Pinpoint the cell where the given text exists, returning its (x, y) midpoint coordinate. 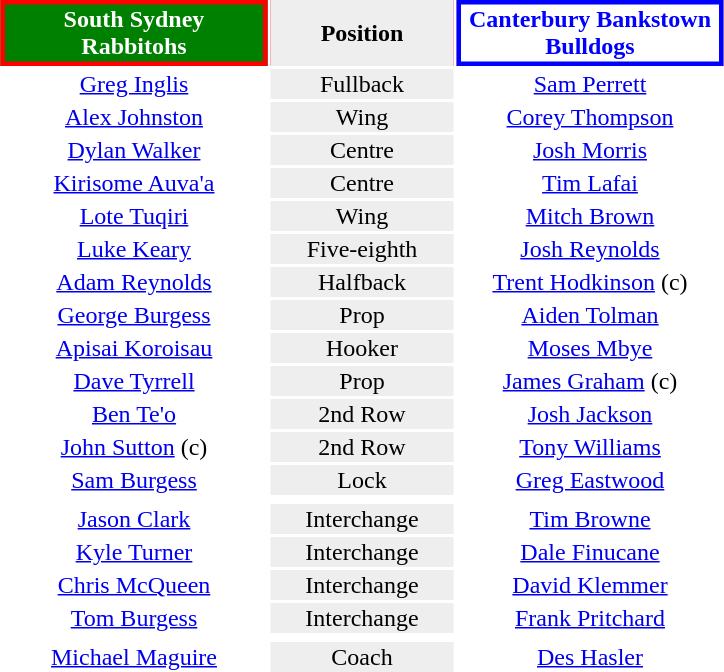
James Graham (c) (590, 381)
Five-eighth (362, 249)
Lote Tuqiri (134, 216)
Alex Johnston (134, 117)
Des Hasler (590, 657)
John Sutton (c) (134, 447)
Trent Hodkinson (c) (590, 282)
Position (362, 33)
Michael Maguire (134, 657)
Aiden Tolman (590, 315)
Moses Mbye (590, 348)
Tim Lafai (590, 183)
Chris McQueen (134, 585)
Lock (362, 480)
Coach (362, 657)
Josh Jackson (590, 414)
Sam Perrett (590, 84)
Canterbury Bankstown Bulldogs (590, 33)
Jason Clark (134, 519)
Greg Inglis (134, 84)
Josh Reynolds (590, 249)
Ben Te'o (134, 414)
Fullback (362, 84)
Dave Tyrrell (134, 381)
South Sydney Rabbitohs (134, 33)
Luke Keary (134, 249)
Dylan Walker (134, 150)
Kirisome Auva'a (134, 183)
Halfback (362, 282)
David Klemmer (590, 585)
Josh Morris (590, 150)
Adam Reynolds (134, 282)
Tom Burgess (134, 618)
Tim Browne (590, 519)
Kyle Turner (134, 552)
George Burgess (134, 315)
Tony Williams (590, 447)
Apisai Koroisau (134, 348)
Mitch Brown (590, 216)
Dale Finucane (590, 552)
Frank Pritchard (590, 618)
Sam Burgess (134, 480)
Hooker (362, 348)
Greg Eastwood (590, 480)
Corey Thompson (590, 117)
